Search for the cell housing the specified text and yield its (x, y) center coordinate. 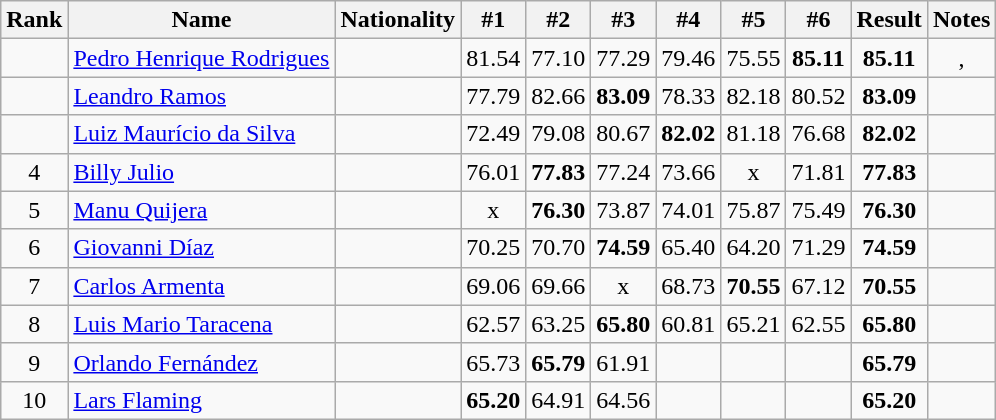
Orlando Fernández (202, 362)
82.66 (558, 96)
4 (34, 172)
70.25 (494, 248)
78.33 (688, 96)
Leandro Ramos (202, 96)
#2 (558, 20)
80.67 (624, 134)
, (961, 58)
Billy Julio (202, 172)
77.79 (494, 96)
Lars Flaming (202, 400)
67.12 (818, 286)
Manu Quijera (202, 210)
72.49 (494, 134)
73.87 (624, 210)
81.18 (754, 134)
81.54 (494, 58)
79.46 (688, 58)
77.29 (624, 58)
82.18 (754, 96)
10 (34, 400)
69.06 (494, 286)
73.66 (688, 172)
9 (34, 362)
62.57 (494, 324)
75.49 (818, 210)
Luis Mario Taracena (202, 324)
64.56 (624, 400)
68.73 (688, 286)
69.66 (558, 286)
60.81 (688, 324)
64.20 (754, 248)
79.08 (558, 134)
#6 (818, 20)
8 (34, 324)
Luiz Maurício da Silva (202, 134)
5 (34, 210)
Notes (961, 20)
65.21 (754, 324)
75.87 (754, 210)
75.55 (754, 58)
#5 (754, 20)
65.40 (688, 248)
80.52 (818, 96)
Result (889, 20)
64.91 (558, 400)
62.55 (818, 324)
#1 (494, 20)
61.91 (624, 362)
Carlos Armenta (202, 286)
#3 (624, 20)
71.81 (818, 172)
76.68 (818, 134)
65.73 (494, 362)
70.70 (558, 248)
76.01 (494, 172)
Giovanni Díaz (202, 248)
77.10 (558, 58)
74.01 (688, 210)
Pedro Henrique Rodrigues (202, 58)
71.29 (818, 248)
Name (202, 20)
77.24 (624, 172)
63.25 (558, 324)
6 (34, 248)
#4 (688, 20)
7 (34, 286)
Rank (34, 20)
Nationality (398, 20)
